Extract the [X, Y] coordinate from the center of the cell holding the provided text.  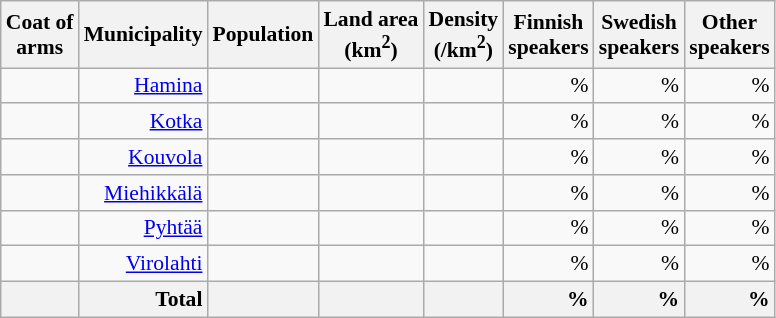
Land area(km2) [370, 34]
Finnishspeakers [548, 34]
Otherspeakers [729, 34]
Kotka [144, 122]
Swedishspeakers [639, 34]
Virolahti [144, 264]
Municipality [144, 34]
Pyhtää [144, 228]
Density(/km2) [463, 34]
Population [262, 34]
Total [144, 300]
Kouvola [144, 157]
Miehikkälä [144, 193]
Coat ofarms [40, 34]
Hamina [144, 86]
